Pinpoint the cell where the given text exists, returning its [x, y] midpoint coordinate. 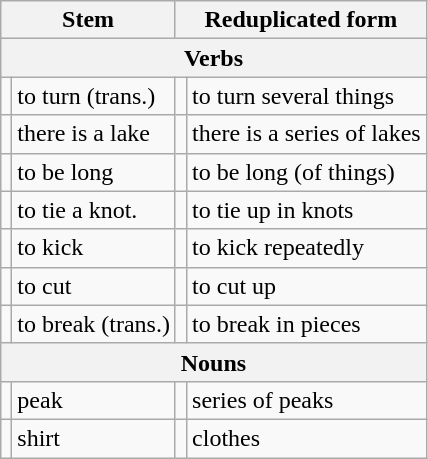
to tie a knot. [94, 210]
to cut [94, 286]
there is a series of lakes [307, 134]
to be long [94, 172]
to be long (of things) [307, 172]
to cut up [307, 286]
to turn (trans.) [94, 96]
to break in pieces [307, 324]
to break (trans.) [94, 324]
to tie up in knots [307, 210]
to turn several things [307, 96]
Verbs [214, 58]
there is a lake [94, 134]
Stem [88, 20]
to kick [94, 248]
Reduplicated form [300, 20]
Nouns [214, 362]
clothes [307, 438]
shirt [94, 438]
peak [94, 400]
series of peaks [307, 400]
to kick repeatedly [307, 248]
